Return (x, y) of the center of cell containing provided text 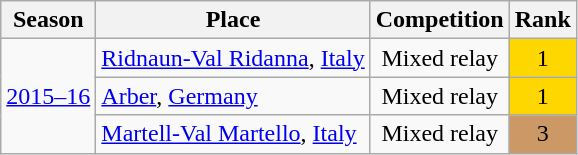
Competition (440, 20)
Season (48, 20)
Martell-Val Martello, Italy (233, 134)
3 (542, 134)
2015–16 (48, 96)
Place (233, 20)
Arber, Germany (233, 96)
Rank (542, 20)
Ridnaun-Val Ridanna, Italy (233, 58)
